Search for the cell housing the specified text and yield its [X, Y] center coordinate. 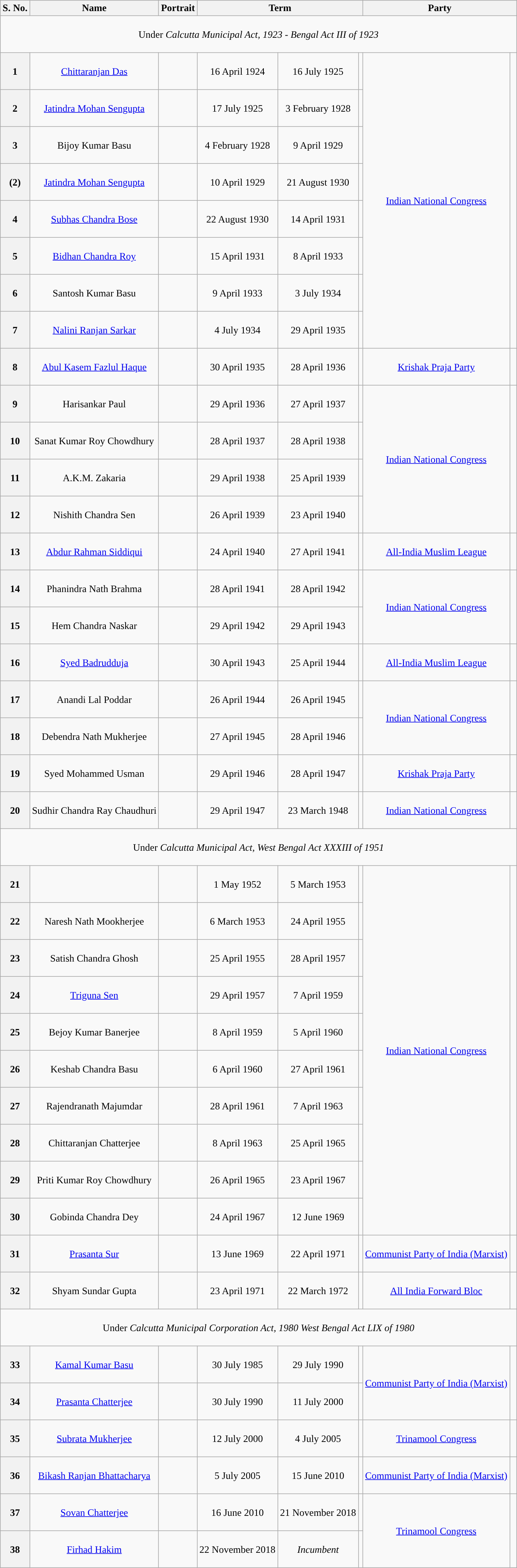
Naresh Nath Mookherjee [94, 921]
Shyam Sundar Gupta [94, 1291]
29 [15, 1180]
28 April 1937 [238, 441]
32 [15, 1291]
Party [440, 8]
34 [15, 1402]
26 [15, 1069]
8 April 1963 [238, 1143]
7 April 1959 [318, 995]
3 [15, 145]
11 July 2000 [318, 1402]
4 July 1934 [238, 330]
33 [15, 1365]
24 April 1940 [238, 552]
Sanat Kumar Roy Chowdhury [94, 441]
30 July 1990 [238, 1402]
30 April 1943 [238, 663]
15 April 1931 [238, 256]
Portrait [178, 8]
28 April 1961 [238, 1106]
All India Forward Bloc [436, 1291]
23 April 1940 [318, 515]
24 April 1955 [318, 921]
28 [15, 1143]
30 [15, 1217]
Rajendranath Majumdar [94, 1106]
6 [15, 293]
Sudhir Chandra Ray Chaudhuri [94, 810]
3 July 1934 [318, 293]
30 July 1985 [238, 1365]
23 March 1948 [318, 810]
14 April 1931 [318, 219]
Bidhan Chandra Roy [94, 256]
Firhad Hakim [94, 1550]
15 June 2010 [318, 1476]
27 [15, 1106]
29 April 1957 [238, 995]
5 March 1953 [318, 884]
29 April 1942 [238, 626]
27 April 1961 [318, 1069]
17 [15, 700]
7 [15, 330]
28 April 1942 [318, 589]
25 April 1965 [318, 1143]
28 April 1941 [238, 589]
28 April 1936 [318, 367]
Name [94, 8]
22 March 1972 [318, 1291]
10 April 1929 [238, 182]
7 April 1963 [318, 1106]
29 April 1946 [238, 774]
16 [15, 663]
Prasanta Sur [94, 1254]
19 [15, 774]
25 [15, 1032]
22 November 2018 [238, 1550]
24 April 1967 [238, 1217]
Nalini Ranjan Sarkar [94, 330]
5 [15, 256]
36 [15, 1476]
Under Calcutta Municipal Corporation Act, 1980 West Bengal Act LIX of 1980 [258, 1328]
30 April 1935 [238, 367]
(2) [15, 182]
Anandi Lal Poddar [94, 700]
27 April 1945 [238, 737]
1 May 1952 [238, 884]
Phanindra Nath Brahma [94, 589]
12 [15, 515]
Triguna Sen [94, 995]
8 April 1959 [238, 1032]
Term [280, 8]
Under Calcutta Municipal Act, 1923 - Bengal Act III of 1923 [258, 34]
25 April 1939 [318, 478]
15 [15, 626]
2 [15, 108]
Abdur Rahman Siddiqui [94, 552]
9 April 1933 [238, 293]
26 April 1965 [238, 1180]
Satish Chandra Ghosh [94, 958]
20 [15, 810]
Chittaranjan Chatterjee [94, 1143]
Bijoy Kumar Basu [94, 145]
17 July 1925 [238, 108]
Bejoy Kumar Banerjee [94, 1032]
11 [15, 478]
37 [15, 1513]
29 April 1936 [238, 404]
22 August 1930 [238, 219]
14 [15, 589]
Harisankar Paul [94, 404]
27 April 1937 [318, 404]
29 April 1938 [238, 478]
12 June 1969 [318, 1217]
Priti Kumar Roy Chowdhury [94, 1180]
23 April 1971 [238, 1291]
6 April 1960 [238, 1069]
Syed Badrudduja [94, 663]
18 [15, 737]
Subhas Chandra Bose [94, 219]
10 [15, 441]
9 April 1929 [318, 145]
1 [15, 71]
22 April 1971 [318, 1254]
22 [15, 921]
29 July 1990 [318, 1365]
16 April 1924 [238, 71]
16 July 1925 [318, 71]
23 [15, 958]
13 [15, 552]
Syed Mohammed Usman [94, 774]
28 April 1947 [318, 774]
4 February 1928 [238, 145]
6 March 1953 [238, 921]
Kamal Kumar Basu [94, 1365]
Abul Kasem Fazlul Haque [94, 367]
26 April 1945 [318, 700]
Sovan Chatterjee [94, 1513]
5 April 1960 [318, 1032]
Nishith Chandra Sen [94, 515]
26 April 1944 [238, 700]
29 April 1947 [238, 810]
3 February 1928 [318, 108]
Prasanta Chatterjee [94, 1402]
24 [15, 995]
Santosh Kumar Basu [94, 293]
8 April 1933 [318, 256]
12 July 2000 [238, 1439]
Hem Chandra Naskar [94, 626]
31 [15, 1254]
Debendra Nath Mukherjee [94, 737]
Under Calcutta Municipal Act, West Bengal Act XXXIII of 1951 [258, 847]
Gobinda Chandra Dey [94, 1217]
16 June 2010 [238, 1513]
4 July 2005 [318, 1439]
5 July 2005 [238, 1476]
25 April 1955 [238, 958]
29 April 1943 [318, 626]
A.K.M. Zakaria [94, 478]
25 April 1944 [318, 663]
21 [15, 884]
27 April 1941 [318, 552]
35 [15, 1439]
Subrata Mukherjee [94, 1439]
Chittaranjan Das [94, 71]
29 April 1935 [318, 330]
28 April 1946 [318, 737]
13 June 1969 [238, 1254]
Bikash Ranjan Bhattacharya [94, 1476]
26 April 1939 [238, 515]
21 August 1930 [318, 182]
S. No. [15, 8]
28 April 1938 [318, 441]
23 April 1967 [318, 1180]
8 [15, 367]
28 April 1957 [318, 958]
4 [15, 219]
Keshab Chandra Basu [94, 1069]
38 [15, 1550]
21 November 2018 [318, 1513]
9 [15, 404]
Incumbent [318, 1550]
